Output the [x, y] coordinate of the center of the cell containing the given text.  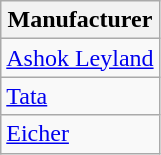
Tata [80, 96]
Eicher [80, 134]
Manufacturer [80, 20]
Ashok Leyland [80, 58]
